Pinpoint the cell where the given text exists, returning its [x, y] midpoint coordinate. 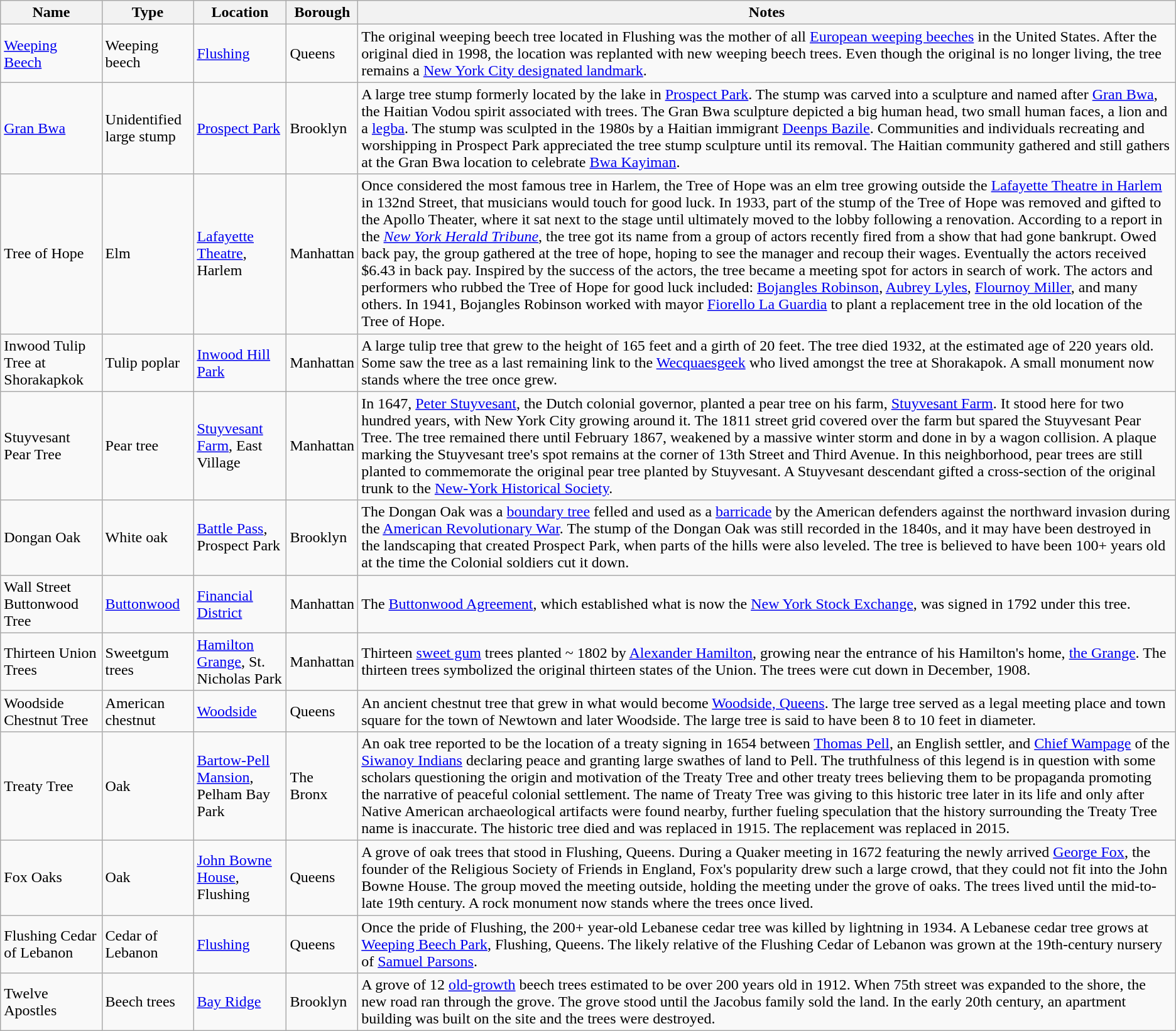
Tulip poplar [148, 363]
John Bowne House, Flushing [240, 877]
Financial District [240, 604]
Inwood Tulip Tree at Shorakapkok [52, 363]
White oak [148, 538]
The Bronx [322, 785]
Twelve Apostles [52, 1002]
Bartow-Pell Mansion, Pelham Bay Park [240, 785]
Elm [148, 254]
Wall Street Buttonwood Tree [52, 604]
Pear tree [148, 446]
Flushing Cedar of Lebanon [52, 944]
Prospect Park [240, 128]
Inwood Hill Park [240, 363]
Stuyvesant Pear Tree [52, 446]
Lafayette Theatre, Harlem [240, 254]
American chestnut [148, 711]
Hamilton Grange, St. Nicholas Park [240, 662]
Stuyvesant Farm, East Village [240, 446]
Gran Bwa [52, 128]
Tree of Hope [52, 254]
Fox Oaks [52, 877]
Type [148, 13]
Thirteen Union Trees [52, 662]
Unidentified large stump [148, 128]
Woodside [240, 711]
Notes [767, 13]
Location [240, 13]
The Buttonwood Agreement, which established what is now the New York Stock Exchange, was signed in 1792 under this tree. [767, 604]
Sweetgum trees [148, 662]
Borough [322, 13]
Battle Pass, Prospect Park [240, 538]
Cedar of Lebanon [148, 944]
Dongan Oak [52, 538]
Bay Ridge [240, 1002]
Buttonwood [148, 604]
Weeping beech [148, 53]
Woodside Chestnut Tree [52, 711]
Name [52, 13]
Beech trees [148, 1002]
Treaty Tree [52, 785]
Weeping Beech [52, 53]
